Detect which cell encompasses the target text, then output its (x, y) center coordinate. 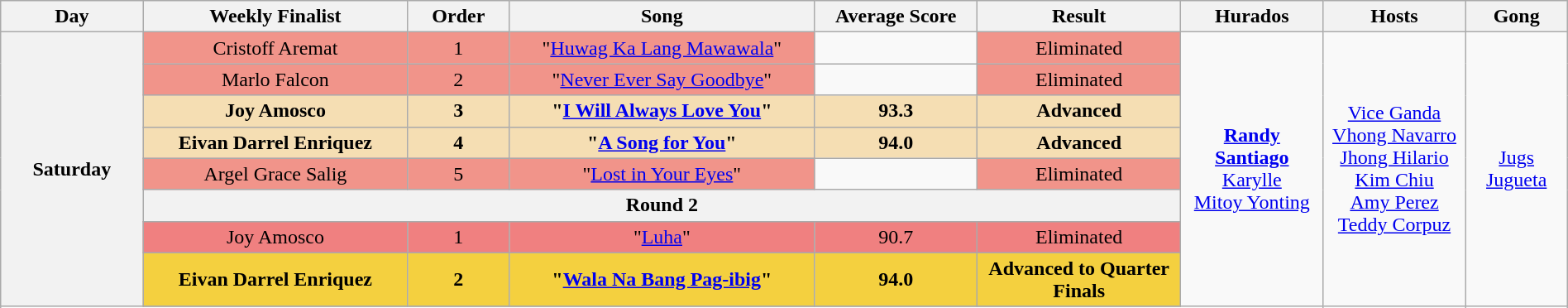
5 (458, 174)
"I Will Always Love You" (662, 111)
90.7 (896, 237)
4 (458, 142)
"Luha" (662, 237)
"Never Ever Say Goodbye" (662, 79)
Average Score (896, 17)
Result (1079, 17)
Weekly Finalist (275, 17)
Marlo Falcon (275, 79)
Hosts (1394, 17)
Randy Santiago Karylle Mitoy Yonting (1252, 170)
Argel Grace Salig (275, 174)
Jugs Jugueta (1517, 170)
"Wala Na Bang Pag-ibig" (662, 280)
"Lost in Your Eyes" (662, 174)
Day (72, 17)
Order (458, 17)
Vice Ganda Vhong NavarroJhong HilarioKim ChiuAmy PerezTeddy Corpuz (1394, 170)
Saturday (72, 170)
93.3 (896, 111)
3 (458, 111)
"Huwag Ka Lang Mawawala" (662, 48)
Advanced to Quarter Finals (1079, 280)
Cristoff Aremat (275, 48)
Song (662, 17)
Round 2 (662, 205)
Gong (1517, 17)
"A Song for You" (662, 142)
Hurados (1252, 17)
